Search for the cell housing the specified text and yield its (X, Y) center coordinate. 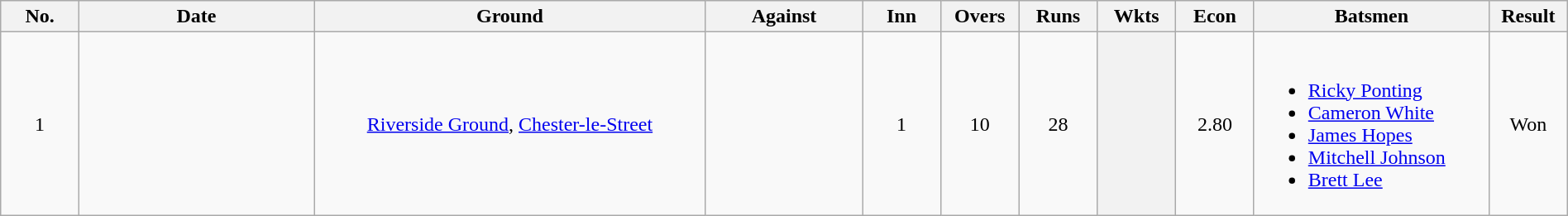
Ricky PontingCameron WhiteJames HopesMitchell JohnsonBrett Lee (1371, 124)
Batsmen (1371, 17)
Inn (901, 17)
Runs (1059, 17)
Econ (1216, 17)
Date (196, 17)
Riverside Ground, Chester-le-Street (510, 124)
Overs (979, 17)
28 (1059, 124)
2.80 (1216, 124)
Result (1528, 17)
No. (40, 17)
Wkts (1136, 17)
Ground (510, 17)
10 (979, 124)
Won (1528, 124)
Against (784, 17)
